Capture the cell that displays the provided text and extract its (X, Y) central coordinate. 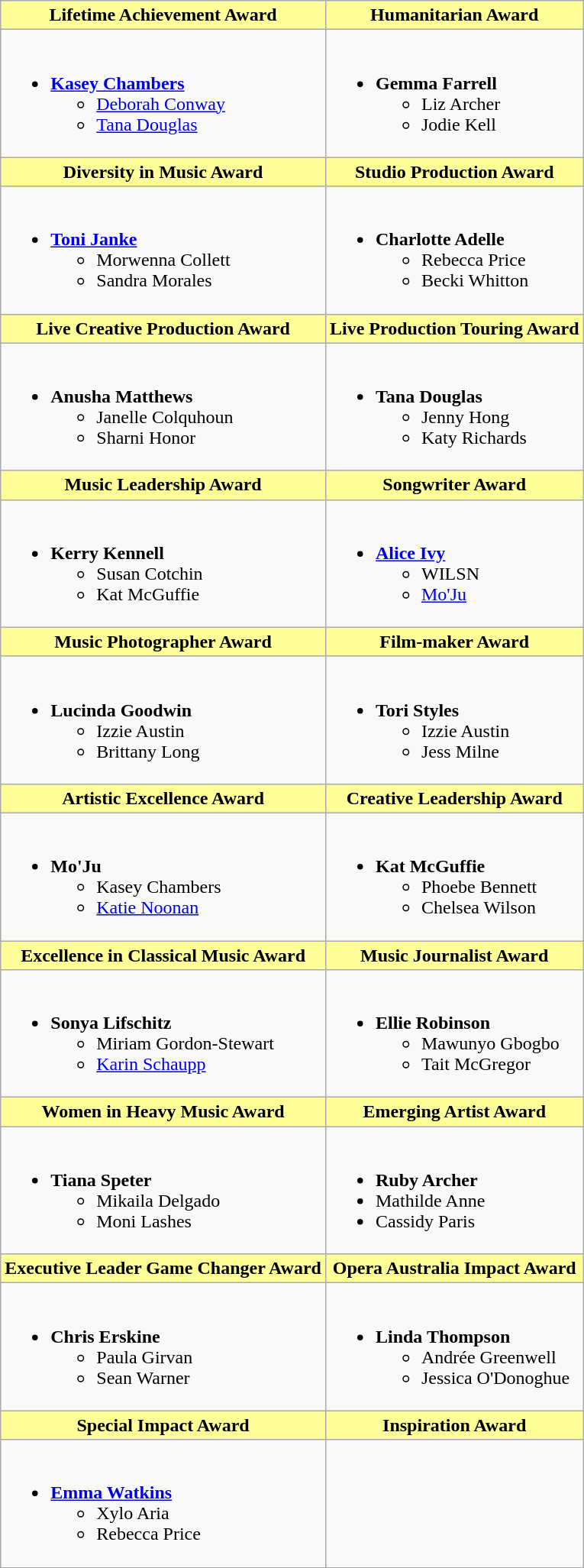
Chris ErskinePaula GirvanSean Warner (163, 1347)
Songwriter Award (454, 485)
Live Creative Production Award (163, 328)
Tori StylesIzzie AustinJess Milne (454, 719)
Music Photographer Award (163, 642)
Creative Leadership Award (454, 798)
Studio Production Award (454, 172)
Lucinda GoodwinIzzie AustinBrittany Long (163, 719)
Tana DouglasJenny HongKaty Richards (454, 406)
Ruby ArcherMathilde AnneCassidy Paris (454, 1190)
Kerry KennellSusan CotchinKat McGuffie (163, 564)
Lifetime Achievement Award (163, 15)
Special Impact Award (163, 1425)
Linda ThompsonAndrée GreenwellJessica O'Donoghue (454, 1347)
Women in Heavy Music Award (163, 1112)
Mo'JuKasey ChambersKatie Noonan (163, 877)
Film-maker Award (454, 642)
Executive Leader Game Changer Award (163, 1269)
Opera Australia Impact Award (454, 1269)
Alice IvyWILSNMo'Ju (454, 564)
Ellie RobinsonMawunyo GbogboTait McGregor (454, 1034)
Diversity in Music Award (163, 172)
Excellence in Classical Music Award (163, 955)
Music Leadership Award (163, 485)
Anusha MatthewsJanelle ColquhounSharni Honor (163, 406)
Sonya LifschitzMiriam Gordon-StewartKarin Schaupp (163, 1034)
Inspiration Award (454, 1425)
Music Journalist Award (454, 955)
Live Production Touring Award (454, 328)
Charlotte AdelleRebecca PriceBecki Whitton (454, 251)
Emerging Artist Award (454, 1112)
Artistic Excellence Award (163, 798)
Kasey ChambersDeborah ConwayTana Douglas (163, 93)
Emma WatkinsXylo AriaRebecca Price (163, 1503)
Kat McGuffiePhoebe BennettChelsea Wilson (454, 877)
Gemma FarrellLiz ArcherJodie Kell (454, 93)
Humanitarian Award (454, 15)
Tiana SpeterMikaila DelgadoMoni Lashes (163, 1190)
Toni JankeMorwenna CollettSandra Morales (163, 251)
